Provide the [x, y] coordinate of the cell's center where the given text is located.  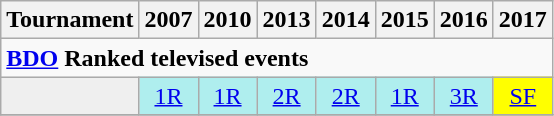
2007 [168, 20]
SF [522, 96]
Tournament [70, 20]
2010 [228, 20]
2015 [404, 20]
2017 [522, 20]
BDO Ranked televised events [277, 58]
2013 [286, 20]
2014 [346, 20]
2016 [464, 20]
3R [464, 96]
